Pinpoint the cell where the given text exists, returning its (X, Y) midpoint coordinate. 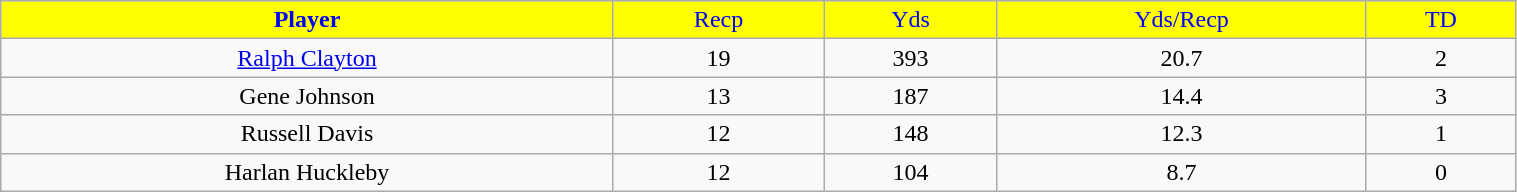
0 (1441, 172)
Recp (718, 20)
Player (308, 20)
Harlan Huckleby (308, 172)
TD (1441, 20)
Russell Davis (308, 134)
14.4 (1182, 96)
Yds/Recp (1182, 20)
Gene Johnson (308, 96)
19 (718, 58)
393 (910, 58)
13 (718, 96)
187 (910, 96)
2 (1441, 58)
Yds (910, 20)
104 (910, 172)
8.7 (1182, 172)
1 (1441, 134)
3 (1441, 96)
Ralph Clayton (308, 58)
12.3 (1182, 134)
148 (910, 134)
20.7 (1182, 58)
